From the cell containing the given text, extract its center point as [X, Y] coordinate. 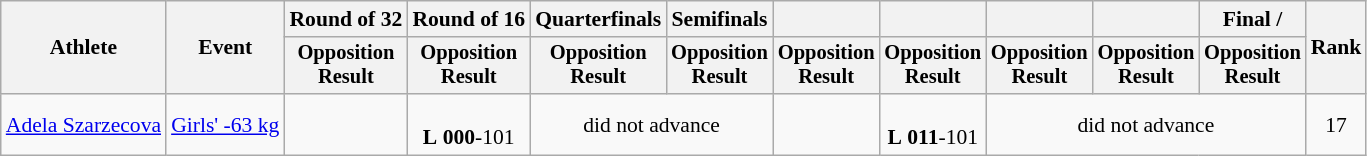
Adela Szarzecova [84, 124]
Rank [1336, 48]
Quarterfinals [598, 19]
L 011-101 [932, 124]
17 [1336, 124]
Round of 16 [468, 19]
Event [225, 48]
L 000-101 [468, 124]
Final / [1252, 19]
Girls' -63 kg [225, 124]
Round of 32 [346, 19]
Athlete [84, 48]
Semifinals [720, 19]
